Return (x, y) of the center of cell containing provided text 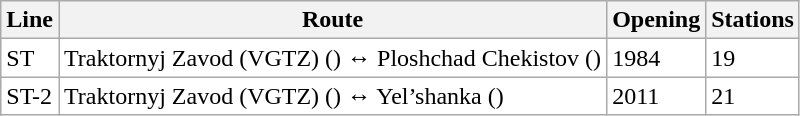
1984 (656, 58)
2011 (656, 96)
Stations (753, 20)
Opening (656, 20)
Line (30, 20)
21 (753, 96)
ST-2 (30, 96)
Route (332, 20)
Traktornyj Zavod (VGTZ) () ↔ Yel’shanka () (332, 96)
Traktornyj Zavod (VGTZ) () ↔ Ploshchad Chekistov () (332, 58)
ST (30, 58)
19 (753, 58)
